Provide the [X, Y] coordinate of the cell's center where the given text is located.  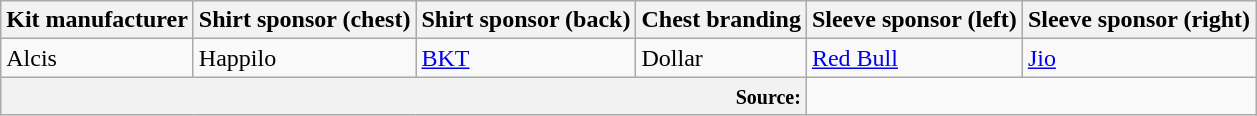
Alcis [98, 58]
Shirt sponsor (back) [526, 20]
Happilo [304, 58]
Shirt sponsor (chest) [304, 20]
Kit manufacturer [98, 20]
Red Bull [914, 58]
Jio [1138, 58]
BKT [526, 58]
Dollar [721, 58]
Chest branding [721, 20]
Sleeve sponsor (left) [914, 20]
Source: [404, 96]
Sleeve sponsor (right) [1138, 20]
